Return the [x, y] coordinate for the center point of the cell that contains the specified text.  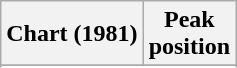
Peakposition [189, 34]
Chart (1981) [72, 34]
